Extract the (X, Y) coordinate from the center of the cell holding the provided text.  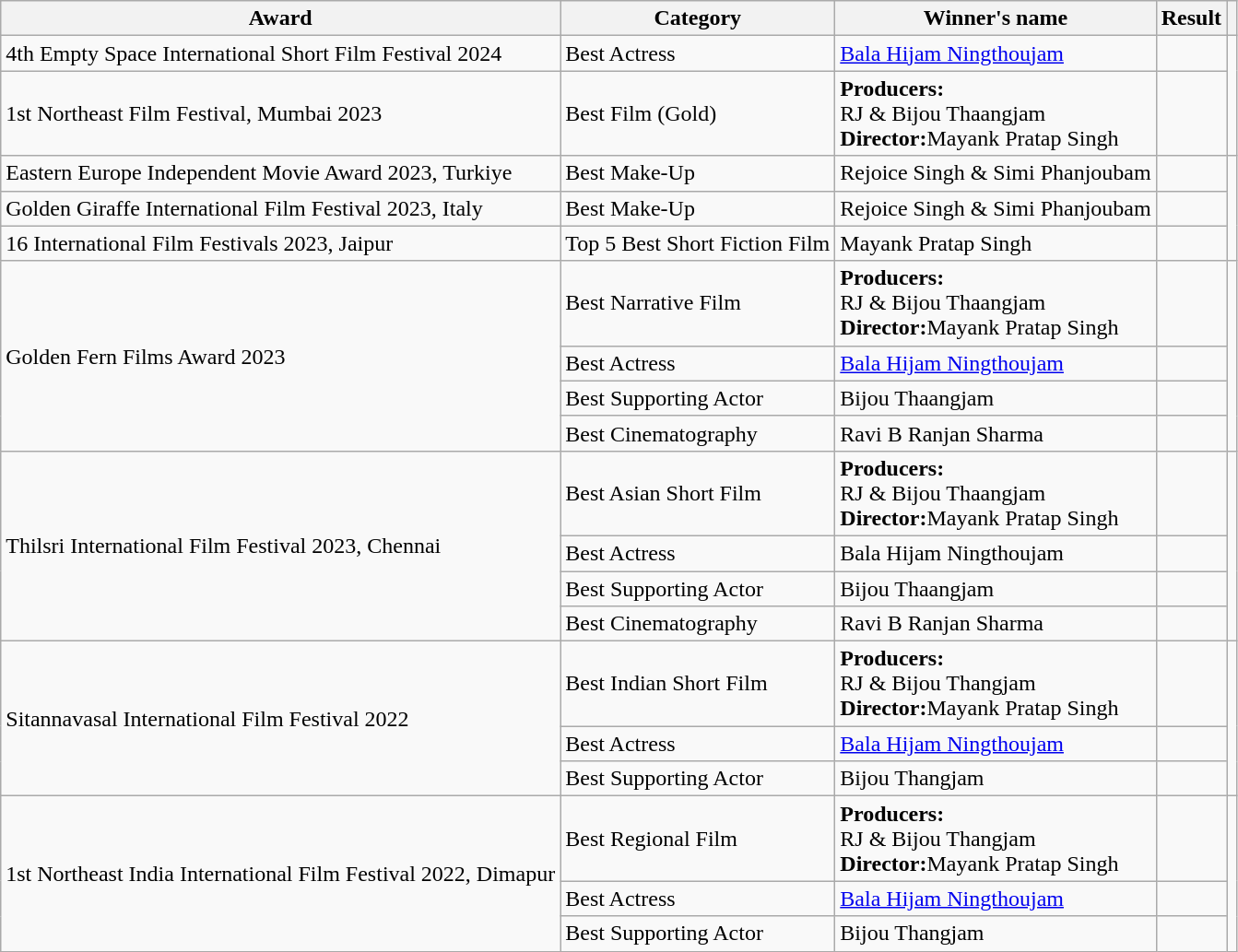
Best Film (Gold) (698, 113)
Golden Fern Films Award 2023 (280, 356)
16 International Film Festivals 2023, Jaipur (280, 243)
Sitannavasal International Film Festival 2022 (280, 719)
Mayank Pratap Singh (996, 243)
Best Regional Film (698, 839)
4th Empty Space International Short Film Festival 2024 (280, 53)
Thilsri International Film Festival 2023, Chennai (280, 546)
Top 5 Best Short Fiction Film (698, 243)
Best Indian Short Film (698, 684)
Eastern Europe Independent Movie Award 2023, Turkiye (280, 173)
Category (698, 18)
Best Asian Short Film (698, 493)
Golden Giraffe International Film Festival 2023, Italy (280, 208)
Award (280, 18)
1st Northeast India International Film Festival 2022, Dimapur (280, 874)
Best Narrative Film (698, 303)
1st Northeast Film Festival, Mumbai 2023 (280, 113)
Winner's name (996, 18)
Result (1191, 18)
